For the text-containing cell, return its midpoint in (X, Y) coordinate format. 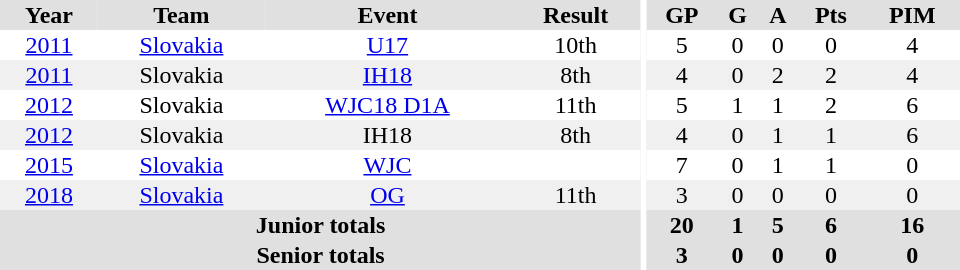
7 (682, 165)
WJC (388, 165)
Junior totals (320, 225)
U17 (388, 45)
OG (388, 195)
20 (682, 225)
16 (912, 225)
WJC18 D1A (388, 105)
PIM (912, 15)
Pts (830, 15)
10th (576, 45)
Result (576, 15)
GP (682, 15)
Year (49, 15)
Senior totals (320, 255)
G (738, 15)
A (778, 15)
Event (388, 15)
2018 (49, 195)
Team (182, 15)
2015 (49, 165)
